Search for the cell housing the specified text and yield its [X, Y] center coordinate. 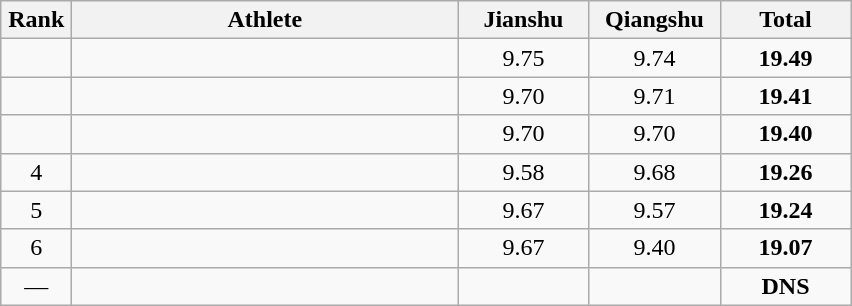
19.07 [786, 248]
9.71 [654, 96]
9.74 [654, 58]
9.57 [654, 210]
9.75 [524, 58]
19.41 [786, 96]
5 [36, 210]
Qiangshu [654, 20]
9.68 [654, 172]
9.58 [524, 172]
Rank [36, 20]
Jianshu [524, 20]
19.49 [786, 58]
Total [786, 20]
6 [36, 248]
19.40 [786, 134]
19.26 [786, 172]
Athlete [265, 20]
4 [36, 172]
— [36, 286]
DNS [786, 286]
19.24 [786, 210]
9.40 [654, 248]
